For the text-containing cell, return its midpoint in [X, Y] coordinate format. 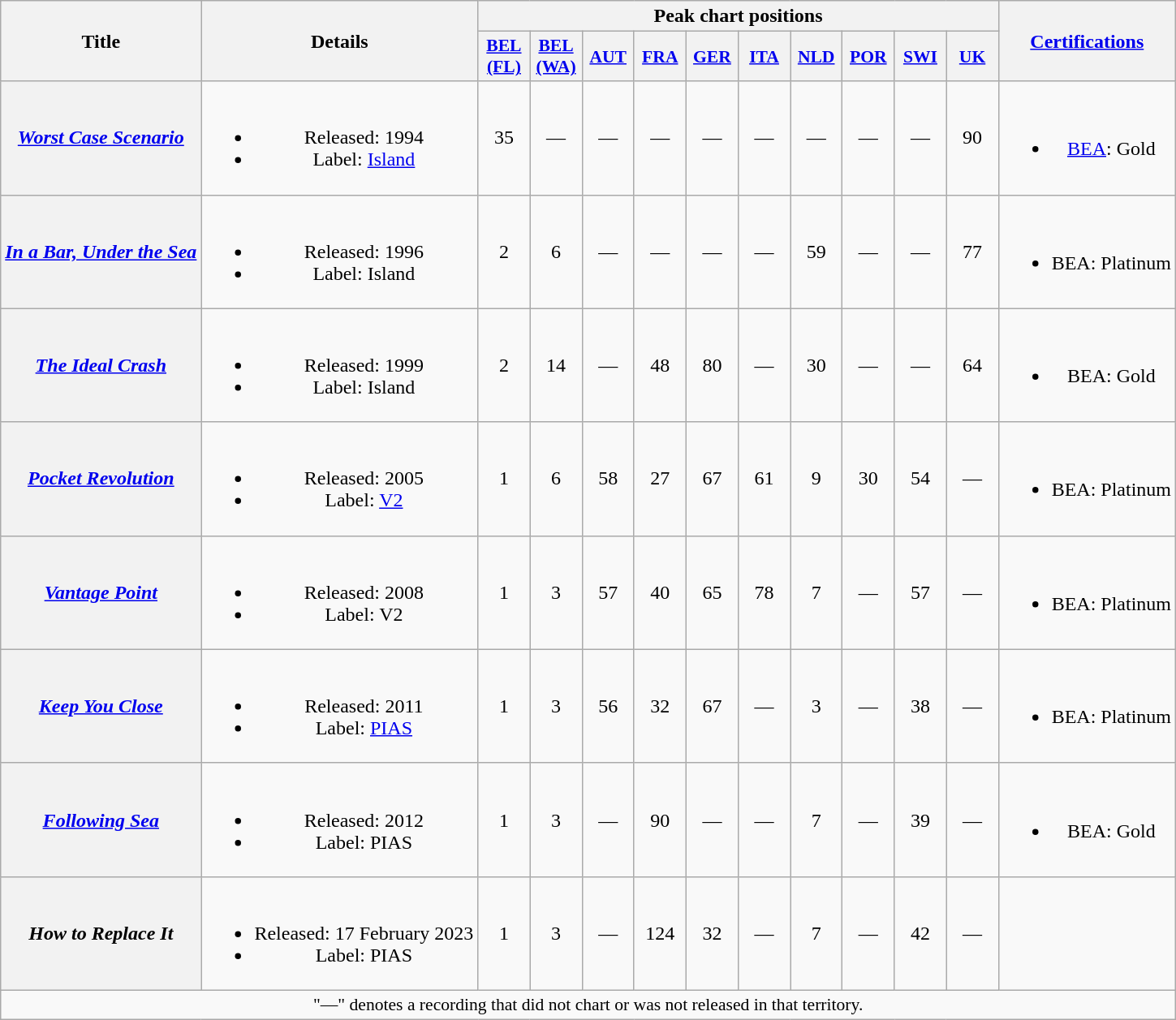
Keep You Close [101, 706]
Released: 1996Label: Island [339, 252]
Details [339, 41]
ITA [764, 57]
64 [972, 365]
48 [660, 365]
42 [920, 933]
GER [712, 57]
BEL(FL) [504, 57]
NLD [816, 57]
Title [101, 41]
FRA [660, 57]
BEL(WA) [556, 57]
Released: 2011Label: PIAS [339, 706]
65 [712, 592]
77 [972, 252]
Released: 17 February 2023Label: PIAS [339, 933]
Pocket Revolution [101, 479]
14 [556, 365]
54 [920, 479]
80 [712, 365]
The Ideal Crash [101, 365]
56 [608, 706]
78 [764, 592]
Following Sea [101, 820]
40 [660, 592]
58 [608, 479]
In a Bar, Under the Sea [101, 252]
POR [868, 57]
Released: 2012Label: PIAS [339, 820]
UK [972, 57]
27 [660, 479]
Released: 1999Label: Island [339, 365]
124 [660, 933]
9 [816, 479]
Peak chart positions [739, 16]
Vantage Point [101, 592]
59 [816, 252]
Released: 2008Label: V2 [339, 592]
AUT [608, 57]
"—" denotes a recording that did not chart or was not released in that territory. [588, 1005]
38 [920, 706]
61 [764, 479]
39 [920, 820]
Worst Case Scenario [101, 138]
How to Replace It [101, 933]
Released: 1994Label: Island [339, 138]
SWI [920, 57]
35 [504, 138]
Certifications [1087, 41]
Released: 2005Label: V2 [339, 479]
